For the text-containing cell, return its midpoint in (x, y) coordinate format. 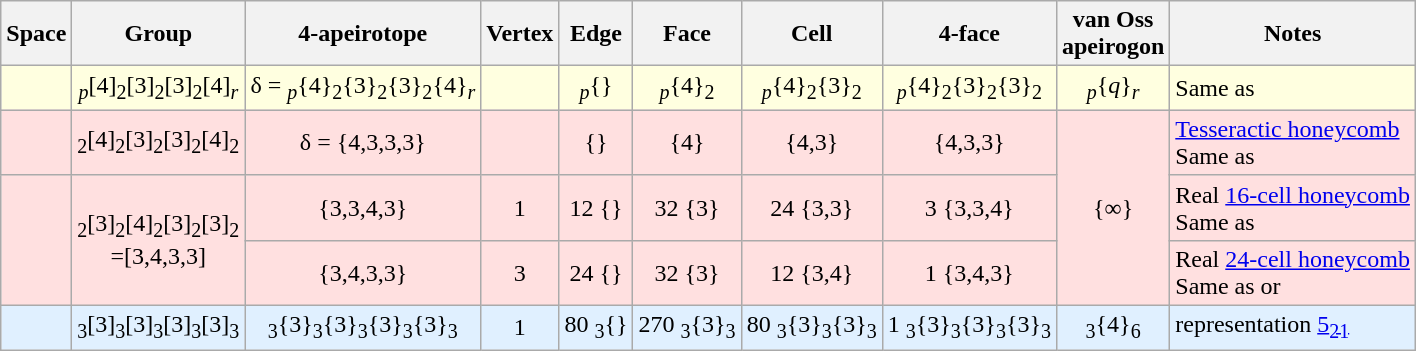
1 3{3}3{3}3{3}3 (969, 327)
3 (520, 272)
Vertex (520, 34)
Cell (812, 34)
24 {3,3} (812, 208)
3{4}6 (1112, 327)
{4,3} (812, 142)
2[4]2[3]2[3]2[4]2 (158, 142)
12 {} (596, 208)
80 3{3}3{3}3 (812, 327)
3[3]3[3]3[3]3[3]3 (158, 327)
p{4}2{3}2{3}2 (969, 88)
Group (158, 34)
{4} (687, 142)
1 {3,4,3} (969, 272)
Tesseractic honeycombSame as (1293, 142)
24 {} (596, 272)
12 {3,4} (812, 272)
{} (596, 142)
80 3{} (596, 327)
p{} (596, 88)
Edge (596, 34)
δ = {4,3,3,3} (363, 142)
Space (36, 34)
δ = p{4}2{3}2{3}2{4}r (363, 88)
p[4]2[3]2[3]2[4]r (158, 88)
4-apeirotope (363, 34)
3{3}3{3}3{3}3{3}3 (363, 327)
4-face (969, 34)
p{q}r (1112, 88)
p{4}2 (687, 88)
Real 16-cell honeycombSame as (1293, 208)
{3,4,3,3} (363, 272)
Real 24-cell honeycombSame as or (1293, 272)
{4,3,3} (969, 142)
van Ossapeirogon (1112, 34)
Face (687, 34)
p{4}2{3}2 (812, 88)
270 3{3}3 (687, 327)
3 {3,3,4} (969, 208)
{∞} (1112, 208)
Same as (1293, 88)
representation 521 (1293, 327)
2[3]2[4]2[3]2[3]2=[3,4,3,3] (158, 240)
Notes (1293, 34)
{3,3,4,3} (363, 208)
